Locate the cell with the specified text and output its [X, Y] center coordinate. 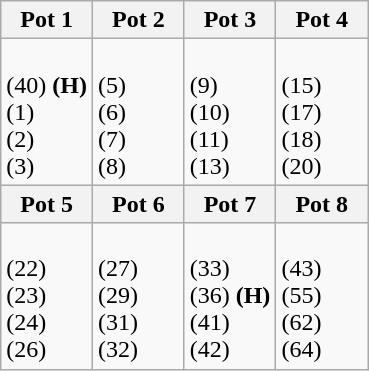
Pot 4 [322, 20]
Pot 5 [47, 204]
(5) (6) (7) (8) [138, 112]
Pot 1 [47, 20]
Pot 8 [322, 204]
(27) (29) (31) (32) [138, 296]
(22) (23) (24) (26) [47, 296]
(43) (55) (62) (64) [322, 296]
Pot 3 [230, 20]
(33) (36) (H) (41) (42) [230, 296]
Pot 2 [138, 20]
(9) (10) (11) (13) [230, 112]
Pot 7 [230, 204]
(15) (17) (18) (20) [322, 112]
Pot 6 [138, 204]
(40) (H) (1) (2) (3) [47, 112]
